Return (X, Y) of the center of cell containing provided text 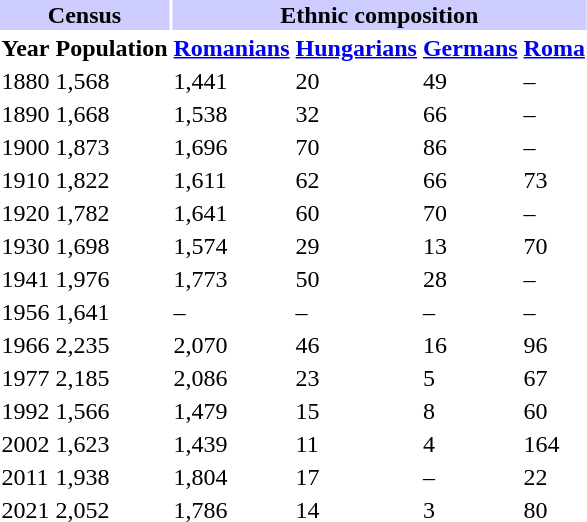
1977 (26, 378)
96 (554, 345)
1,441 (232, 81)
Ethnic composition (379, 15)
1,568 (112, 81)
1,566 (112, 411)
1,696 (232, 147)
1,479 (232, 411)
29 (356, 246)
1956 (26, 312)
8 (470, 411)
1,938 (112, 477)
1,668 (112, 114)
2,185 (112, 378)
46 (356, 345)
1,773 (232, 279)
1,538 (232, 114)
67 (554, 378)
Roma (554, 48)
1880 (26, 81)
1900 (26, 147)
11 (356, 444)
13 (470, 246)
2002 (26, 444)
17 (356, 477)
Census (84, 15)
1,822 (112, 180)
1,782 (112, 213)
1,611 (232, 180)
1941 (26, 279)
32 (356, 114)
1,804 (232, 477)
2,086 (232, 378)
1992 (26, 411)
86 (470, 147)
Hungarians (356, 48)
16 (470, 345)
4 (470, 444)
Year (26, 48)
1,873 (112, 147)
164 (554, 444)
49 (470, 81)
1910 (26, 180)
1920 (26, 213)
1966 (26, 345)
28 (470, 279)
50 (356, 279)
1,623 (112, 444)
5 (470, 378)
22 (554, 477)
15 (356, 411)
1,439 (232, 444)
Romanians (232, 48)
1,574 (232, 246)
1890 (26, 114)
Population (112, 48)
23 (356, 378)
62 (356, 180)
1,976 (112, 279)
2011 (26, 477)
2,235 (112, 345)
73 (554, 180)
1,698 (112, 246)
2,070 (232, 345)
1930 (26, 246)
Germans (470, 48)
20 (356, 81)
